Extract the (X, Y) coordinate from the center of the cell holding the provided text.  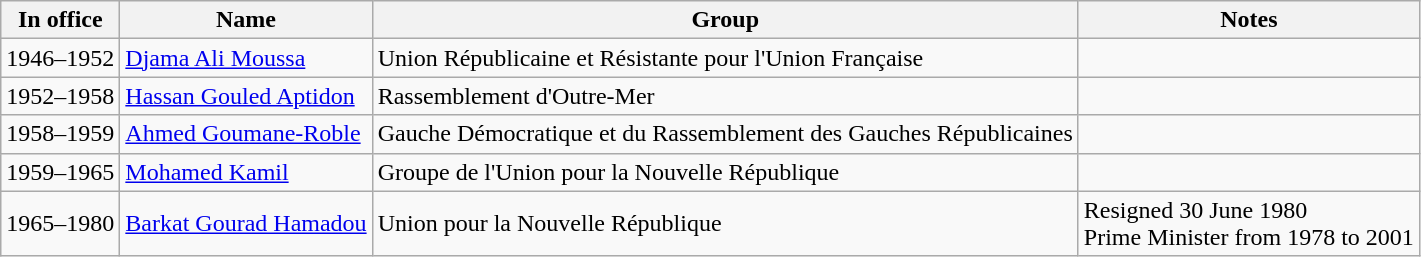
Gauche Démocratique et du Rassemblement des Gauches Républicaines (725, 134)
Resigned 30 June 1980Prime Minister from 1978 to 2001 (1248, 224)
1965–1980 (60, 224)
Mohamed Kamil (246, 172)
1958–1959 (60, 134)
Hassan Gouled Aptidon (246, 96)
Union Républicaine et Résistante pour l'Union Française (725, 58)
1952–1958 (60, 96)
1959–1965 (60, 172)
Groupe de l'Union pour la Nouvelle République (725, 172)
Notes (1248, 20)
Name (246, 20)
1946–1952 (60, 58)
Ahmed Goumane-Roble (246, 134)
Djama Ali Moussa (246, 58)
In office (60, 20)
Group (725, 20)
Rassemblement d'Outre-Mer (725, 96)
Barkat Gourad Hamadou (246, 224)
Union pour la Nouvelle République (725, 224)
